Return the (X, Y) coordinate for the center point of the cell that contains the specified text.  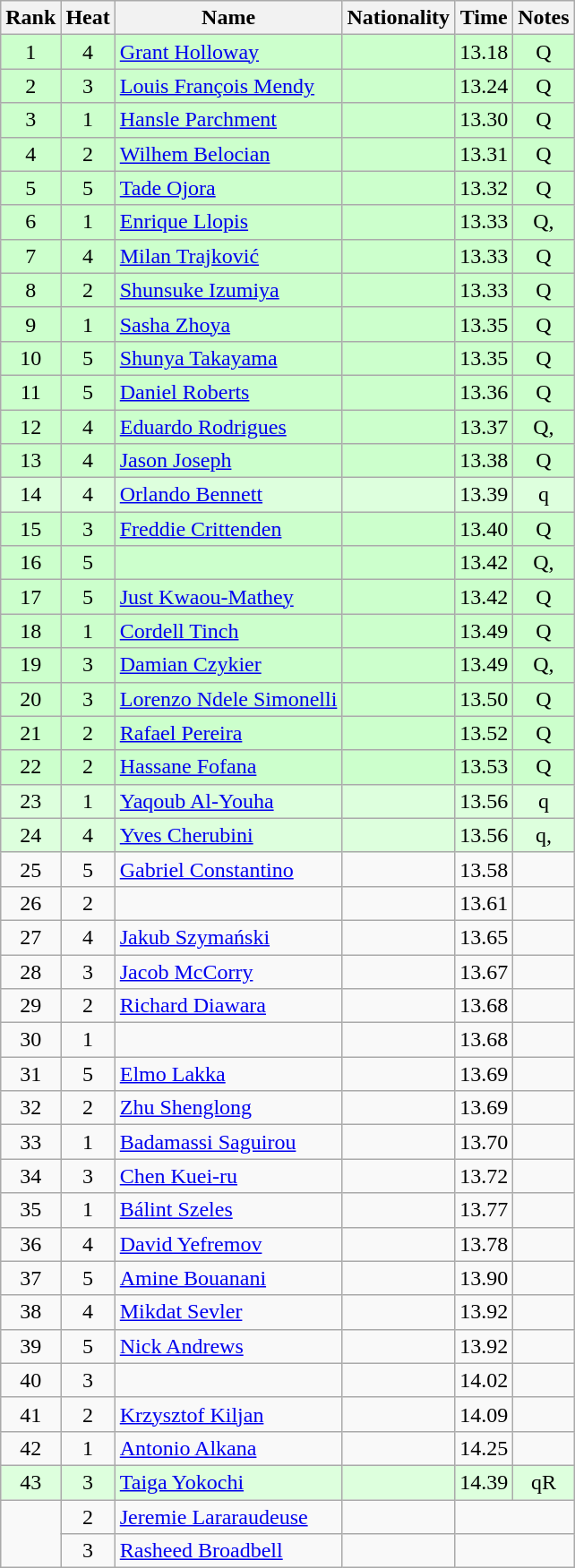
14.09 (484, 1414)
17 (30, 597)
28 (30, 971)
Rank (30, 18)
Grant Holloway (228, 52)
Sasha Zhoya (228, 324)
32 (30, 1108)
41 (30, 1414)
Badamassi Saguirou (228, 1142)
13.72 (484, 1176)
Name (228, 18)
Time (484, 18)
Elmo Lakka (228, 1074)
38 (30, 1312)
13.36 (484, 392)
15 (30, 529)
Bálint Szeles (228, 1210)
7 (30, 256)
14.02 (484, 1380)
Chen Kuei-ru (228, 1176)
Lorenzo Ndele Simonelli (228, 699)
Rasheed Broadbell (228, 1551)
Notes (544, 18)
Just Kwaou-Mathey (228, 597)
10 (30, 358)
Tade Ojora (228, 188)
Gabriel Constantino (228, 869)
13.58 (484, 869)
Daniel Roberts (228, 392)
13.90 (484, 1278)
Eduardo Rodrigues (228, 427)
13.67 (484, 971)
13.32 (484, 188)
Shunsuke Izumiya (228, 290)
27 (30, 937)
13.70 (484, 1142)
Heat (88, 18)
13.53 (484, 767)
13.24 (484, 86)
6 (30, 222)
30 (30, 1040)
23 (30, 801)
22 (30, 767)
q, (544, 835)
Zhu Shenglong (228, 1108)
Hassane Fofana (228, 767)
Krzysztof Kiljan (228, 1414)
13.78 (484, 1244)
24 (30, 835)
20 (30, 699)
13.50 (484, 699)
8 (30, 290)
11 (30, 392)
9 (30, 324)
Cordell Tinch (228, 631)
13.30 (484, 120)
Mikdat Sevler (228, 1312)
Hansle Parchment (228, 120)
qR (544, 1482)
Wilhem Belocian (228, 154)
37 (30, 1278)
18 (30, 631)
34 (30, 1176)
13.61 (484, 903)
14 (30, 495)
16 (30, 563)
13.37 (484, 427)
19 (30, 665)
13.77 (484, 1210)
13.18 (484, 52)
40 (30, 1380)
13.38 (484, 461)
Jeremie Lararaudeuse (228, 1517)
Freddie Crittenden (228, 529)
Yves Cherubini (228, 835)
42 (30, 1448)
Jakub Szymański (228, 937)
13.52 (484, 733)
Amine Bouanani (228, 1278)
Jason Joseph (228, 461)
Nationality (399, 18)
31 (30, 1074)
Antonio Alkana (228, 1448)
29 (30, 1006)
25 (30, 869)
Taiga Yokochi (228, 1482)
Yaqoub Al-Youha (228, 801)
13 (30, 461)
13.39 (484, 495)
13.65 (484, 937)
Milan Trajković (228, 256)
Orlando Bennett (228, 495)
13.40 (484, 529)
Damian Czykier (228, 665)
12 (30, 427)
33 (30, 1142)
David Yefremov (228, 1244)
13.31 (484, 154)
Jacob McCorry (228, 971)
39 (30, 1346)
14.39 (484, 1482)
35 (30, 1210)
36 (30, 1244)
Nick Andrews (228, 1346)
Rafael Pereira (228, 733)
26 (30, 903)
Enrique Llopis (228, 222)
21 (30, 733)
14.25 (484, 1448)
Shunya Takayama (228, 358)
Richard Diawara (228, 1006)
Louis François Mendy (228, 86)
43 (30, 1482)
